Determine the [x, y] coordinate at the center of the cell enclosing the given text.  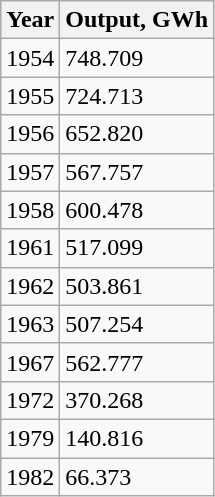
1963 [30, 324]
1972 [30, 400]
1979 [30, 438]
1958 [30, 210]
503.861 [137, 286]
600.478 [137, 210]
1954 [30, 58]
652.820 [137, 134]
370.268 [137, 400]
562.777 [137, 362]
1955 [30, 96]
1961 [30, 248]
517.099 [137, 248]
748.709 [137, 58]
1957 [30, 172]
724.713 [137, 96]
1967 [30, 362]
1962 [30, 286]
1956 [30, 134]
507.254 [137, 324]
66.373 [137, 477]
567.757 [137, 172]
Year [30, 20]
140.816 [137, 438]
Output, GWh [137, 20]
1982 [30, 477]
